Scan for the cell matching the given text and deliver its [X, Y] coordinate at center. 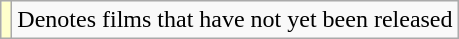
Denotes films that have not yet been released [235, 20]
